Pinpoint the cell where the given text exists, returning its [x, y] midpoint coordinate. 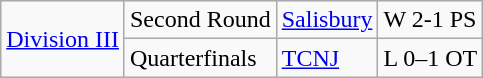
Division III [63, 39]
Second Round [200, 20]
W 2-1 PS [430, 20]
L 0–1 OT [430, 58]
TCNJ [327, 58]
Salisbury [327, 20]
Quarterfinals [200, 58]
